Identify which cell holds the provided text, then report its [x, y] central coordinate. 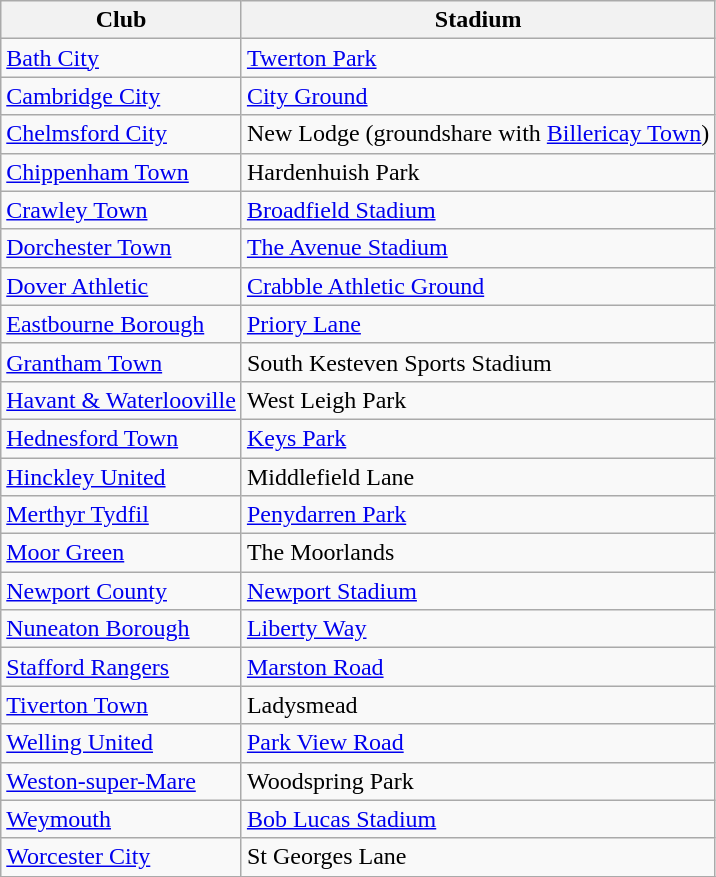
Club [122, 20]
Hinckley United [122, 477]
Bath City [122, 58]
Crawley Town [122, 210]
Chelmsford City [122, 134]
Nuneaton Borough [122, 629]
Stafford Rangers [122, 667]
Crabble Athletic Ground [478, 286]
Broadfield Stadium [478, 210]
West Leigh Park [478, 400]
Liberty Way [478, 629]
Woodspring Park [478, 781]
Ladysmead [478, 705]
Weston-super-Mare [122, 781]
Newport County [122, 591]
Keys Park [478, 438]
New Lodge (groundshare with Billericay Town) [478, 134]
Tiverton Town [122, 705]
Twerton Park [478, 58]
South Kesteven Sports Stadium [478, 362]
Grantham Town [122, 362]
Moor Green [122, 553]
Chippenham Town [122, 172]
Dorchester Town [122, 248]
Newport Stadium [478, 591]
St Georges Lane [478, 857]
City Ground [478, 96]
Bob Lucas Stadium [478, 819]
Cambridge City [122, 96]
Welling United [122, 743]
Worcester City [122, 857]
The Avenue Stadium [478, 248]
Dover Athletic [122, 286]
Marston Road [478, 667]
The Moorlands [478, 553]
Havant & Waterlooville [122, 400]
Merthyr Tydfil [122, 515]
Weymouth [122, 819]
Penydarren Park [478, 515]
Middlefield Lane [478, 477]
Eastbourne Borough [122, 324]
Stadium [478, 20]
Hednesford Town [122, 438]
Hardenhuish Park [478, 172]
Park View Road [478, 743]
Priory Lane [478, 324]
